Detect which cell encompasses the target text, then output its [x, y] center coordinate. 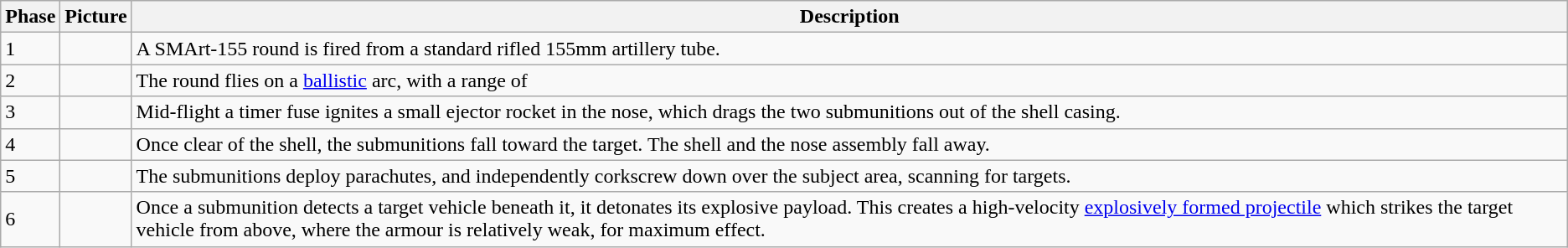
The round flies on a ballistic arc, with a range of [849, 80]
Phase [30, 17]
2 [30, 80]
5 [30, 176]
6 [30, 220]
Description [849, 17]
4 [30, 144]
3 [30, 112]
Picture [95, 17]
The submunitions deploy parachutes, and independently corkscrew down over the subject area, scanning for targets. [849, 176]
Once clear of the shell, the submunitions fall toward the target. The shell and the nose assembly fall away. [849, 144]
Mid-flight a timer fuse ignites a small ejector rocket in the nose, which drags the two submunitions out of the shell casing. [849, 112]
1 [30, 49]
A SMArt-155 round is fired from a standard rifled 155mm artillery tube. [849, 49]
